Scan for the cell matching the given text and deliver its [X, Y] coordinate at center. 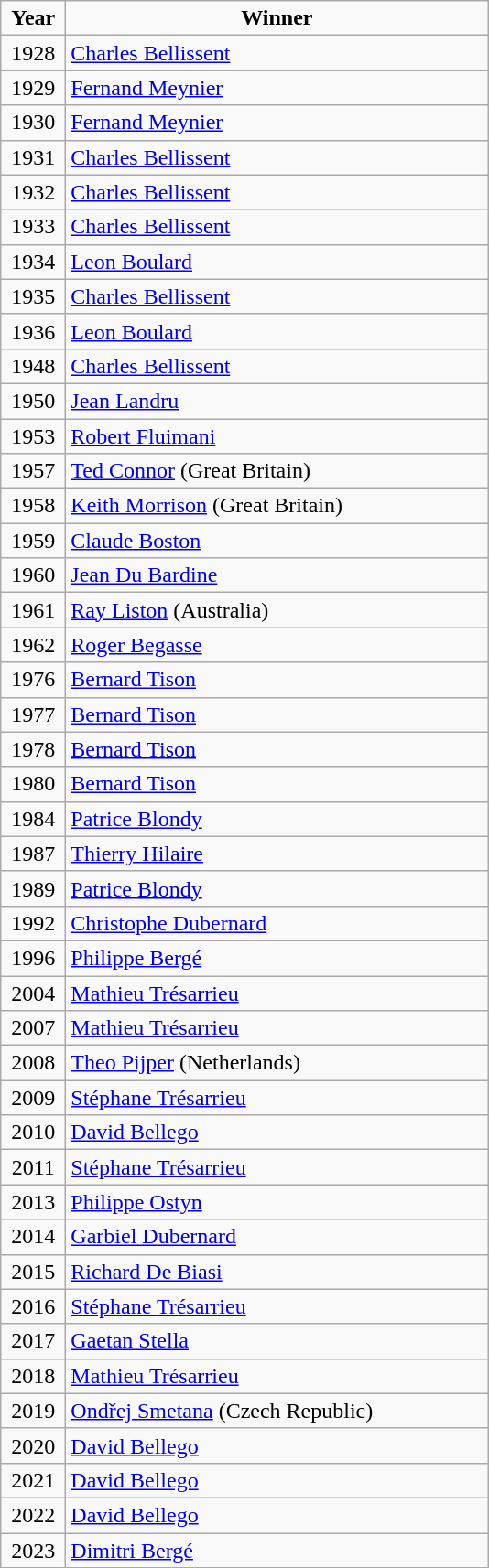
Keith Morrison (Great Britain) [277, 506]
Philippe Bergé [277, 958]
1992 [33, 923]
2020 [33, 1445]
1987 [33, 854]
2013 [33, 1202]
1933 [33, 227]
1996 [33, 958]
1929 [33, 88]
Claude Boston [277, 541]
Philippe Ostyn [277, 1202]
2007 [33, 1028]
Richard De Biasi [277, 1272]
Theo Pijper (Netherlands) [277, 1063]
Garbiel Dubernard [277, 1237]
1978 [33, 749]
1962 [33, 645]
2008 [33, 1063]
1930 [33, 123]
2004 [33, 993]
2022 [33, 1515]
2009 [33, 1098]
Dimitri Bergé [277, 1551]
Year [33, 18]
1977 [33, 714]
Jean Landru [277, 401]
2017 [33, 1341]
2016 [33, 1306]
1980 [33, 784]
2011 [33, 1167]
1935 [33, 296]
1953 [33, 436]
Ondřej Smetana (Czech Republic) [277, 1411]
1928 [33, 53]
2014 [33, 1237]
1931 [33, 157]
Robert Fluimani [277, 436]
Winner [277, 18]
1932 [33, 192]
2018 [33, 1376]
Gaetan Stella [277, 1341]
1948 [33, 366]
1960 [33, 575]
Jean Du Bardine [277, 575]
1959 [33, 541]
1961 [33, 610]
Ray Liston (Australia) [277, 610]
2015 [33, 1272]
1936 [33, 331]
2019 [33, 1411]
1984 [33, 819]
1989 [33, 888]
Ted Connor (Great Britain) [277, 471]
1957 [33, 471]
Thierry Hilaire [277, 854]
1934 [33, 262]
Roger Begasse [277, 645]
1958 [33, 506]
Christophe Dubernard [277, 923]
2010 [33, 1133]
2023 [33, 1551]
1976 [33, 680]
1950 [33, 401]
2021 [33, 1480]
